Pinpoint the cell where the given text exists, returning its [x, y] midpoint coordinate. 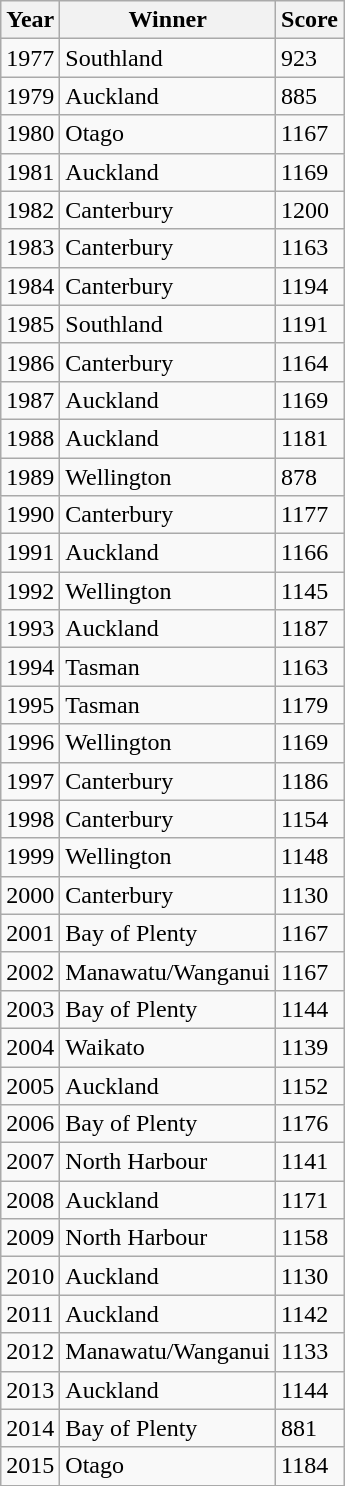
1999 [30, 857]
Score [310, 20]
1142 [310, 1314]
2014 [30, 1428]
1164 [310, 362]
2010 [30, 1276]
1191 [310, 324]
1179 [310, 705]
2008 [30, 1200]
1984 [30, 286]
1977 [30, 58]
1158 [310, 1238]
2005 [30, 1085]
1181 [310, 438]
1991 [30, 553]
1985 [30, 324]
1981 [30, 172]
1154 [310, 819]
2002 [30, 971]
Winner [168, 20]
2012 [30, 1352]
1166 [310, 553]
1983 [30, 248]
1184 [310, 1466]
1998 [30, 819]
1133 [310, 1352]
881 [310, 1428]
1145 [310, 591]
2011 [30, 1314]
2006 [30, 1124]
2001 [30, 933]
1986 [30, 362]
2003 [30, 1009]
1982 [30, 210]
1979 [30, 96]
1990 [30, 515]
1148 [310, 857]
1995 [30, 705]
1171 [310, 1200]
1994 [30, 667]
2013 [30, 1390]
878 [310, 477]
2004 [30, 1047]
1988 [30, 438]
Waikato [168, 1047]
2000 [30, 895]
1177 [310, 515]
1194 [310, 286]
2015 [30, 1466]
1997 [30, 781]
1139 [310, 1047]
1141 [310, 1162]
1176 [310, 1124]
1152 [310, 1085]
923 [310, 58]
885 [310, 96]
1186 [310, 781]
1989 [30, 477]
1987 [30, 400]
1980 [30, 134]
Year [30, 20]
1187 [310, 629]
2007 [30, 1162]
2009 [30, 1238]
1993 [30, 629]
1200 [310, 210]
1996 [30, 743]
1992 [30, 591]
